Detect which cell encompasses the target text, then output its (X, Y) center coordinate. 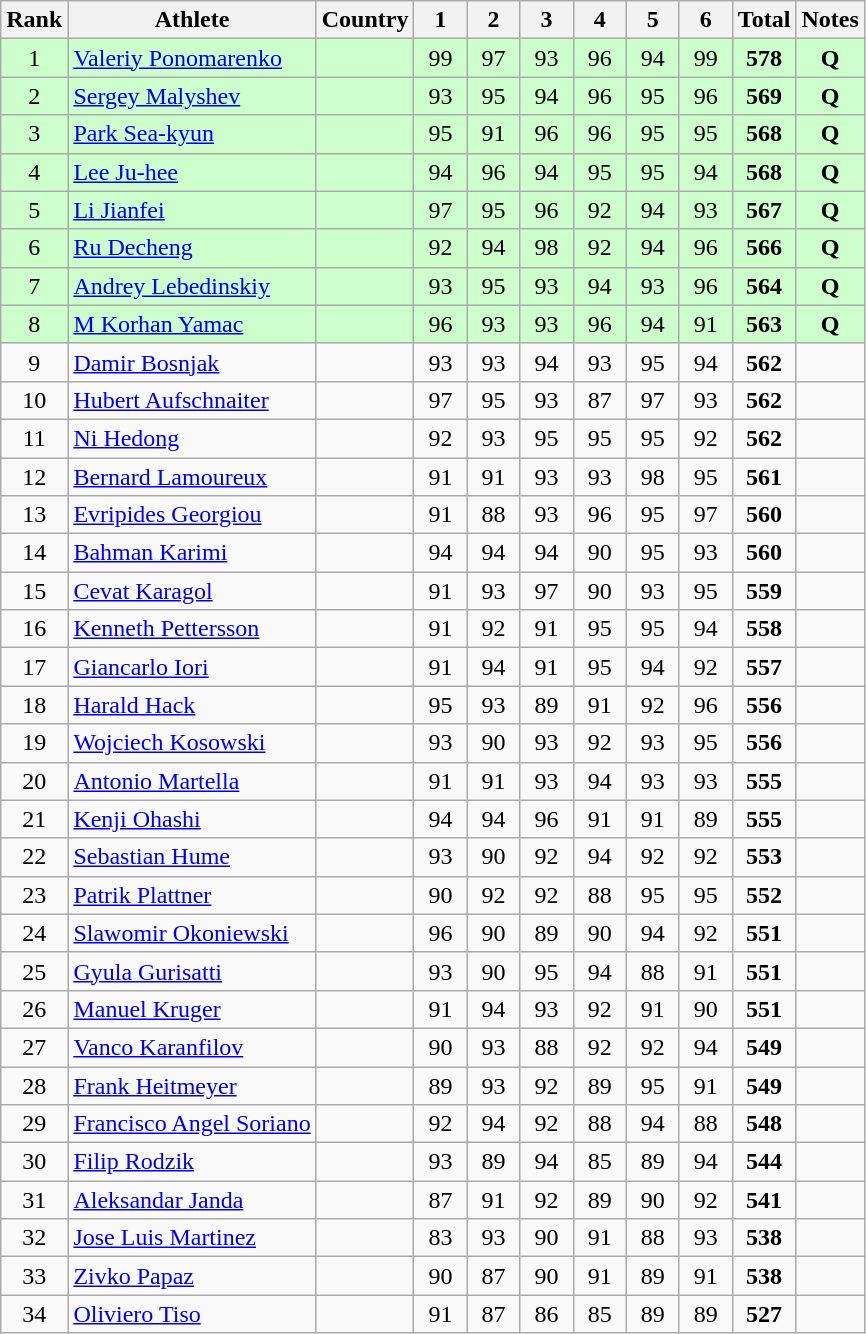
567 (764, 210)
Damir Bosnjak (192, 362)
Cevat Karagol (192, 591)
566 (764, 248)
Kenneth Pettersson (192, 629)
Filip Rodzik (192, 1162)
Valeriy Ponomarenko (192, 58)
Frank Heitmeyer (192, 1085)
558 (764, 629)
564 (764, 286)
557 (764, 667)
Hubert Aufschnaiter (192, 400)
Total (764, 20)
Ni Hedong (192, 438)
544 (764, 1162)
Athlete (192, 20)
11 (34, 438)
34 (34, 1314)
Aleksandar Janda (192, 1200)
Rank (34, 20)
15 (34, 591)
32 (34, 1238)
Wojciech Kosowski (192, 743)
22 (34, 857)
13 (34, 515)
559 (764, 591)
Antonio Martella (192, 781)
14 (34, 553)
Country (365, 20)
Francisco Angel Soriano (192, 1124)
Jose Luis Martinez (192, 1238)
7 (34, 286)
19 (34, 743)
9 (34, 362)
Evripides Georgiou (192, 515)
578 (764, 58)
527 (764, 1314)
552 (764, 895)
27 (34, 1047)
23 (34, 895)
30 (34, 1162)
Slawomir Okoniewski (192, 933)
29 (34, 1124)
25 (34, 971)
Bernard Lamoureux (192, 477)
Lee Ju-hee (192, 172)
M Korhan Yamac (192, 324)
563 (764, 324)
Sergey Malyshev (192, 96)
Notes (830, 20)
Patrik Plattner (192, 895)
561 (764, 477)
8 (34, 324)
24 (34, 933)
10 (34, 400)
12 (34, 477)
553 (764, 857)
28 (34, 1085)
16 (34, 629)
Manuel Kruger (192, 1009)
Li Jianfei (192, 210)
Zivko Papaz (192, 1276)
Oliviero Tiso (192, 1314)
Andrey Lebedinskiy (192, 286)
548 (764, 1124)
Ru Decheng (192, 248)
Park Sea-kyun (192, 134)
Giancarlo Iori (192, 667)
86 (546, 1314)
Harald Hack (192, 705)
17 (34, 667)
26 (34, 1009)
569 (764, 96)
21 (34, 819)
83 (440, 1238)
18 (34, 705)
Bahman Karimi (192, 553)
33 (34, 1276)
Vanco Karanfilov (192, 1047)
Sebastian Hume (192, 857)
20 (34, 781)
31 (34, 1200)
Kenji Ohashi (192, 819)
541 (764, 1200)
Gyula Gurisatti (192, 971)
